For the text-containing cell, return its midpoint in (x, y) coordinate format. 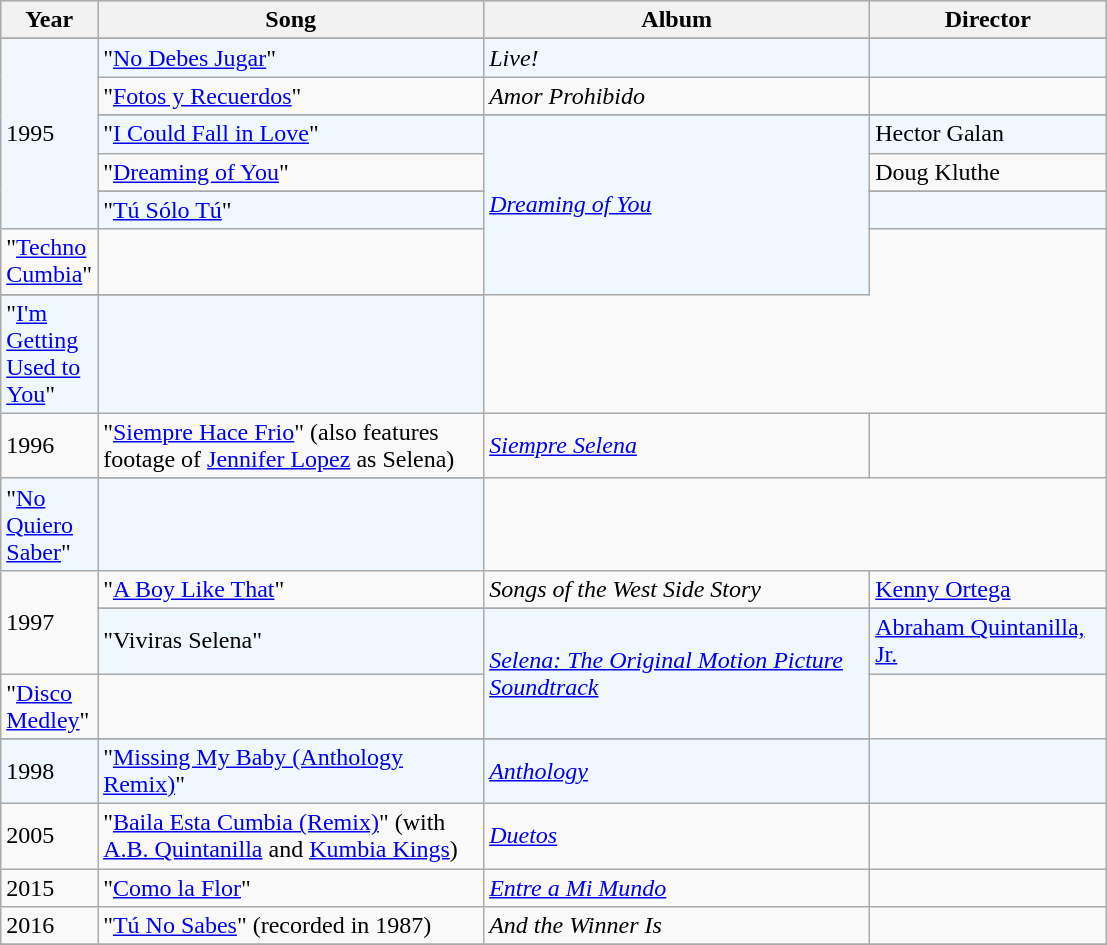
1997 (50, 622)
"Viviras Selena" (291, 640)
Entre a Mi Mundo (677, 888)
Doug Kluthe (988, 172)
Abraham Quintanilla, Jr. (988, 640)
2015 (50, 888)
"Tú No Sabes" (recorded in 1987) (291, 926)
"Baila Esta Cumbia (Remix)" (with A.B. Quintanilla and Kumbia Kings) (291, 836)
"Tú Sólo Tú" (291, 210)
"No Quiero Saber" (50, 524)
And the Winner Is (677, 926)
Anthology (677, 772)
Duetos (677, 836)
"Fotos y Recuerdos" (291, 96)
Song (291, 20)
2005 (50, 836)
"Techno Cumbia" (50, 262)
"Siempre Hace Frio" (also features footage of Jennifer Lopez as Selena) (291, 446)
"Como la Flor" (291, 888)
Kenny Ortega (988, 589)
Siempre Selena (677, 446)
1996 (50, 446)
"A Boy Like That" (291, 589)
"Disco Medley" (50, 706)
1998 (50, 772)
"I Could Fall in Love" (291, 134)
1995 (50, 134)
"No Debes Jugar" (291, 58)
2016 (50, 926)
"Dreaming of You" (291, 172)
Year (50, 20)
Live! (677, 58)
Songs of the West Side Story (677, 589)
Director (988, 20)
Album (677, 20)
Dreaming of You (677, 204)
Selena: The Original Motion Picture Soundtrack (677, 673)
"I'm Getting Used to You" (50, 354)
Amor Prohibido (677, 96)
Hector Galan (988, 134)
"Missing My Baby (Anthology Remix)" (291, 772)
